Locate the cell with the specified text and output its [X, Y] center coordinate. 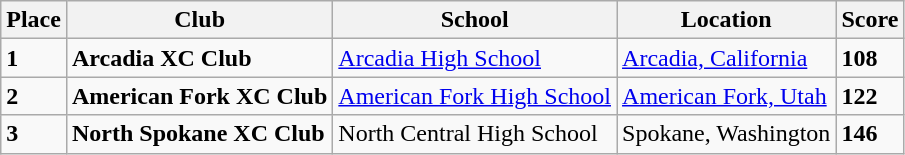
Location [726, 20]
American Fork High School [475, 96]
Place [34, 20]
School [475, 20]
Spokane, Washington [726, 134]
108 [870, 58]
146 [870, 134]
122 [870, 96]
2 [34, 96]
American Fork XC Club [199, 96]
Club [199, 20]
Arcadia XC Club [199, 58]
Arcadia High School [475, 58]
North Spokane XC Club [199, 134]
3 [34, 134]
American Fork, Utah [726, 96]
Score [870, 20]
North Central High School [475, 134]
1 [34, 58]
Arcadia, California [726, 58]
